Pinpoint the cell where the given text exists, returning its (X, Y) midpoint coordinate. 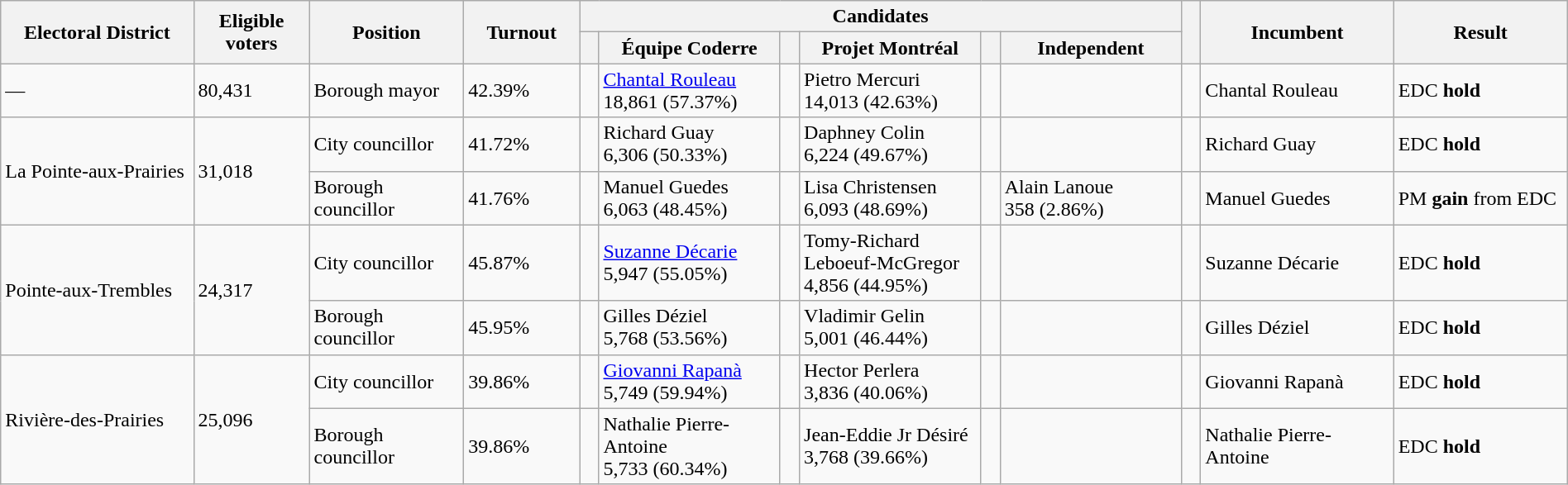
Projet Montréal (890, 48)
Giovanni Rapanà (1297, 382)
Jean-Eddie Jr Désiré 3,768 (39.66%) (890, 446)
Candidates (881, 17)
41.72% (522, 144)
Manuel Guedes 6,063 (48.45%) (690, 198)
45.95% (522, 327)
45.87% (522, 263)
Rivière-des-Prairies (98, 420)
PM gain from EDC (1480, 198)
Richard Guay (1297, 144)
Independent (1090, 48)
41.76% (522, 198)
Équipe Coderre (690, 48)
Alain Lanoue 358 (2.86%) (1090, 198)
Tomy-Richard Leboeuf-McGregor 4,856 (44.95%) (890, 263)
— (98, 91)
25,096 (251, 420)
80,431 (251, 91)
Hector Perlera 3,836 (40.06%) (890, 382)
Chantal Rouleau 18,861 (57.37%) (690, 91)
31,018 (251, 171)
Gilles Déziel (1297, 327)
Lisa Christensen 6,093 (48.69%) (890, 198)
Manuel Guedes (1297, 198)
Vladimir Gelin 5,001 (46.44%) (890, 327)
Electoral District (98, 32)
Richard Guay 6,306 (50.33%) (690, 144)
Incumbent (1297, 32)
Eligible voters (251, 32)
Turnout (522, 32)
Result (1480, 32)
24,317 (251, 289)
Gilles Déziel 5,768 (53.56%) (690, 327)
Pointe-aux-Trembles (98, 289)
Pietro Mercuri 14,013 (42.63%) (890, 91)
Nathalie Pierre-Antoine (1297, 446)
La Pointe-aux-Prairies (98, 171)
Chantal Rouleau (1297, 91)
Suzanne Décarie 5,947 (55.05%) (690, 263)
Daphney Colin 6,224 (49.67%) (890, 144)
Suzanne Décarie (1297, 263)
Borough mayor (387, 91)
Nathalie Pierre-Antoine 5,733 (60.34%) (690, 446)
Giovanni Rapanà 5,749 (59.94%) (690, 382)
Position (387, 32)
42.39% (522, 91)
